Capture the cell that displays the provided text and extract its (x, y) central coordinate. 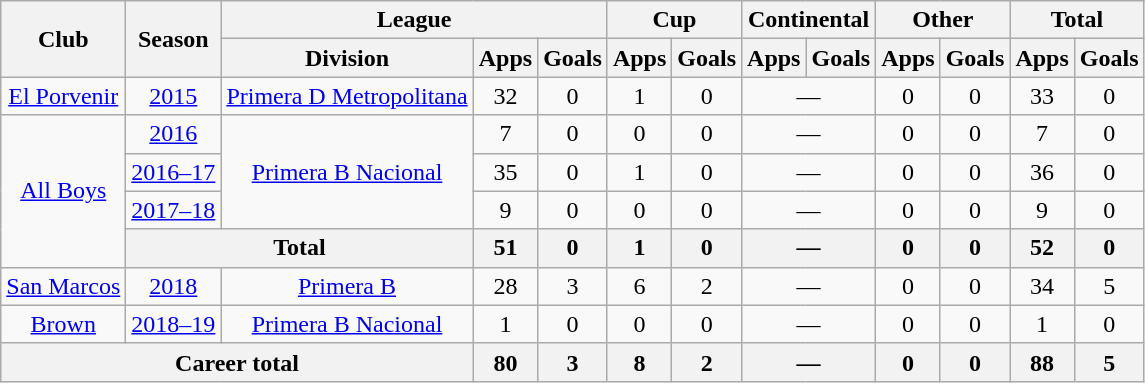
36 (1042, 172)
Career total (237, 362)
51 (505, 248)
Cup (674, 20)
35 (505, 172)
88 (1042, 362)
All Boys (64, 191)
8 (639, 362)
80 (505, 362)
Other (943, 20)
52 (1042, 248)
San Marcos (64, 286)
Primera B (347, 286)
Continental (809, 20)
34 (1042, 286)
2016 (174, 134)
Club (64, 39)
28 (505, 286)
2016–17 (174, 172)
Division (347, 58)
2018–19 (174, 324)
Brown (64, 324)
El Porvenir (64, 96)
Season (174, 39)
2018 (174, 286)
6 (639, 286)
32 (505, 96)
League (414, 20)
2015 (174, 96)
2017–18 (174, 210)
33 (1042, 96)
Primera D Metropolitana (347, 96)
